For the text-containing cell, return its midpoint in (x, y) coordinate format. 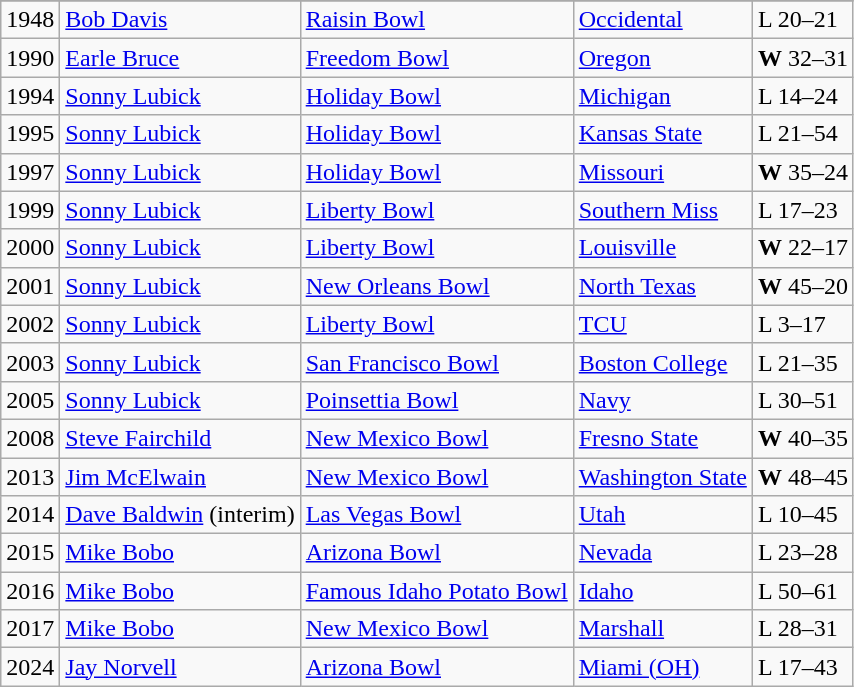
L 14–24 (802, 96)
Louisville (662, 248)
W 48–45 (802, 477)
L 30–51 (802, 400)
Marshall (662, 629)
Jay Norvell (180, 667)
2016 (30, 591)
Southern Miss (662, 210)
Boston College (662, 362)
2001 (30, 286)
TCU (662, 324)
Earle Bruce (180, 58)
1990 (30, 58)
Idaho (662, 591)
Poinsettia Bowl (436, 400)
1994 (30, 96)
2017 (30, 629)
W 40–35 (802, 438)
North Texas (662, 286)
Steve Fairchild (180, 438)
Utah (662, 515)
W 45–20 (802, 286)
Washington State (662, 477)
Missouri (662, 172)
1999 (30, 210)
2000 (30, 248)
Kansas State (662, 134)
2003 (30, 362)
1995 (30, 134)
2005 (30, 400)
Occidental (662, 20)
L 10–45 (802, 515)
1997 (30, 172)
Dave Baldwin (interim) (180, 515)
Michigan (662, 96)
W 35–24 (802, 172)
Miami (OH) (662, 667)
W 32–31 (802, 58)
L 28–31 (802, 629)
W 22–17 (802, 248)
New Orleans Bowl (436, 286)
Fresno State (662, 438)
2013 (30, 477)
San Francisco Bowl (436, 362)
2014 (30, 515)
L 3–17 (802, 324)
L 21–35 (802, 362)
Las Vegas Bowl (436, 515)
Nevada (662, 553)
2008 (30, 438)
2002 (30, 324)
1948 (30, 20)
Famous Idaho Potato Bowl (436, 591)
2015 (30, 553)
L 23–28 (802, 553)
Oregon (662, 58)
Raisin Bowl (436, 20)
Navy (662, 400)
L 21–54 (802, 134)
Freedom Bowl (436, 58)
L 17–43 (802, 667)
L 17–23 (802, 210)
Bob Davis (180, 20)
L 50–61 (802, 591)
2024 (30, 667)
Jim McElwain (180, 477)
L 20–21 (802, 20)
